Determine the [x, y] coordinate at the center of the cell enclosing the given text.  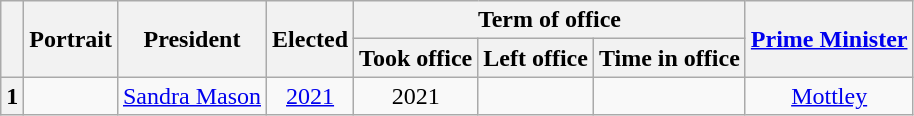
Took office [416, 58]
Portrait [71, 39]
Prime Minister [829, 39]
President [192, 39]
Time in office [669, 58]
Sandra Mason [192, 96]
Mottley [829, 96]
1 [12, 96]
Term of office [550, 20]
Left office [536, 58]
Elected [310, 39]
